Scan for the cell matching the given text and deliver its [X, Y] coordinate at center. 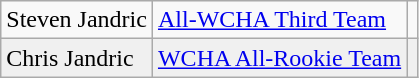
All-WCHA Third Team [279, 20]
Chris Jandric [77, 58]
Steven Jandric [77, 20]
WCHA All-Rookie Team [279, 58]
